Output the (X, Y) coordinate of the center of the cell containing the given text.  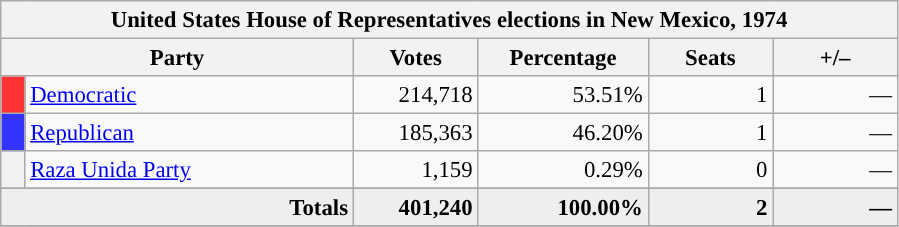
United States House of Representatives elections in New Mexico, 1974 (450, 20)
Totals (178, 208)
53.51% (563, 95)
+/– (836, 58)
Percentage (563, 58)
1,159 (416, 170)
Republican (189, 133)
0.29% (563, 170)
185,363 (416, 133)
Votes (416, 58)
401,240 (416, 208)
46.20% (563, 133)
100.00% (563, 208)
2 (710, 208)
Raza Unida Party (189, 170)
214,718 (416, 95)
0 (710, 170)
Seats (710, 58)
Party (178, 58)
Democratic (189, 95)
